For the text-containing cell, return its midpoint in [x, y] coordinate format. 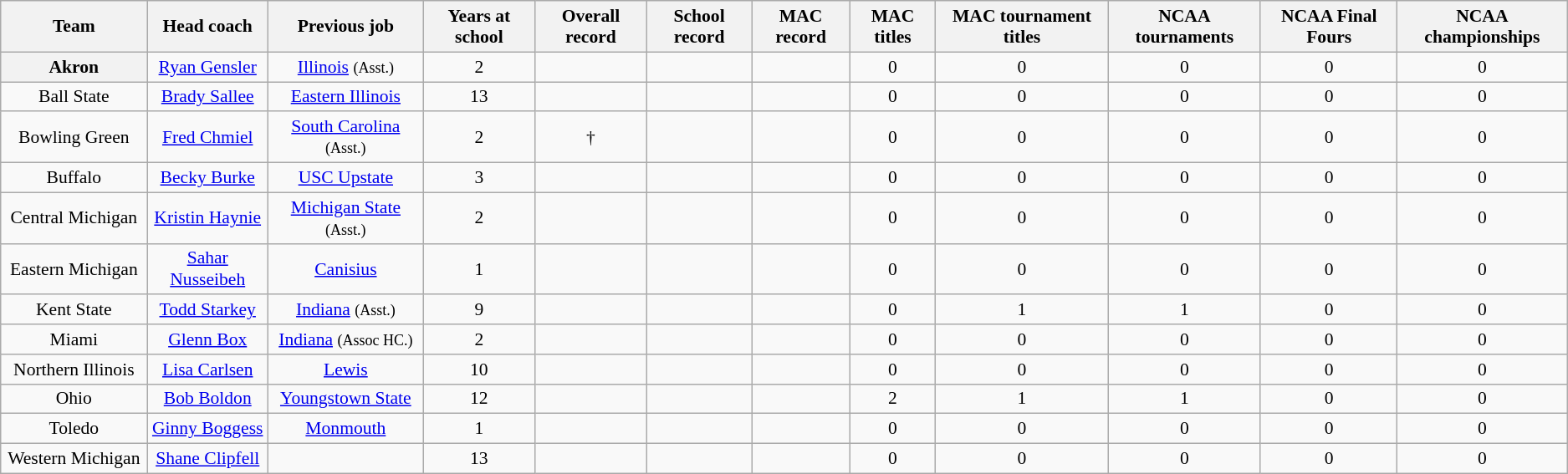
Central Michigan [74, 217]
Team [74, 27]
Eastern Michigan [74, 269]
Shane Clipfell [207, 459]
Akron [74, 67]
MAC tournament titles [1022, 27]
Becky Burke [207, 178]
MAC titles [892, 27]
9 [478, 310]
NCAA Final Fours [1329, 27]
Indiana (Asst.) [346, 310]
Kent State [74, 310]
Monmouth [346, 429]
MAC record [801, 27]
12 [478, 399]
Eastern Illinois [346, 97]
Bowling Green [74, 137]
Previous job [346, 27]
South Carolina (Asst.) [346, 137]
NCAA championships [1482, 27]
† [591, 137]
Ginny Boggess [207, 429]
Sahar Nusseibeh [207, 269]
Toledo [74, 429]
Bob Boldon [207, 399]
Years at school [478, 27]
Western Michigan [74, 459]
Brady Sallee [207, 97]
Todd Starkey [207, 310]
Indiana (Assoc HC.) [346, 339]
Northern Illinois [74, 370]
Head coach [207, 27]
School record [699, 27]
3 [478, 178]
Overall record [591, 27]
Michigan State (Asst.) [346, 217]
Illinois (Asst.) [346, 67]
Lisa Carlsen [207, 370]
Miami [74, 339]
Canisius [346, 269]
Glenn Box [207, 339]
Buffalo [74, 178]
Youngstown State [346, 399]
NCAA tournaments [1184, 27]
Ryan Gensler [207, 67]
Ball State [74, 97]
Lewis [346, 370]
Ohio [74, 399]
Kristin Haynie [207, 217]
10 [478, 370]
Fred Chmiel [207, 137]
USC Upstate [346, 178]
